Capture the cell that displays the provided text and extract its (x, y) central coordinate. 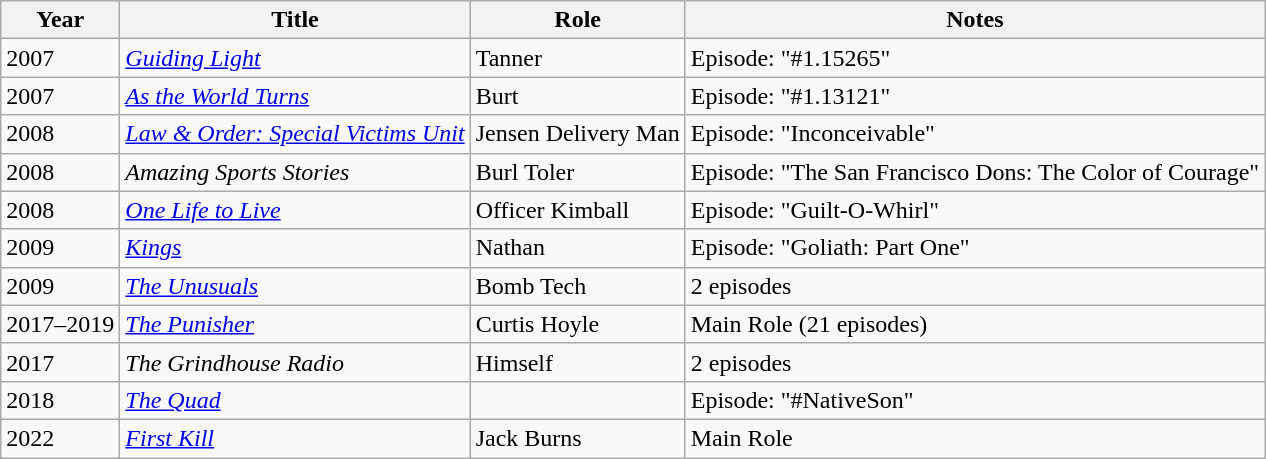
Guiding Light (295, 58)
One Life to Live (295, 210)
As the World Turns (295, 96)
Title (295, 20)
Episode: "Goliath: Part One" (974, 248)
Bomb Tech (578, 286)
2022 (60, 438)
Episode: "Inconceivable" (974, 134)
Curtis Hoyle (578, 324)
Law & Order: Special Victims Unit (295, 134)
Amazing Sports Stories (295, 172)
Burl Toler (578, 172)
Episode: "#1.15265" (974, 58)
The Grindhouse Radio (295, 362)
Notes (974, 20)
Tanner (578, 58)
Episode: "Guilt-O-Whirl" (974, 210)
Jensen Delivery Man (578, 134)
Main Role (21 episodes) (974, 324)
Episode: "The San Francisco Dons: The Color of Courage" (974, 172)
Episode: "#NativeSon" (974, 400)
Himself (578, 362)
2017–2019 (60, 324)
Episode: "#1.13121" (974, 96)
Role (578, 20)
Officer Kimball (578, 210)
The Unusuals (295, 286)
Year (60, 20)
Nathan (578, 248)
First Kill (295, 438)
The Punisher (295, 324)
2017 (60, 362)
Jack Burns (578, 438)
Main Role (974, 438)
2018 (60, 400)
Burt (578, 96)
The Quad (295, 400)
Kings (295, 248)
